Detect which cell encompasses the target text, then output its [x, y] center coordinate. 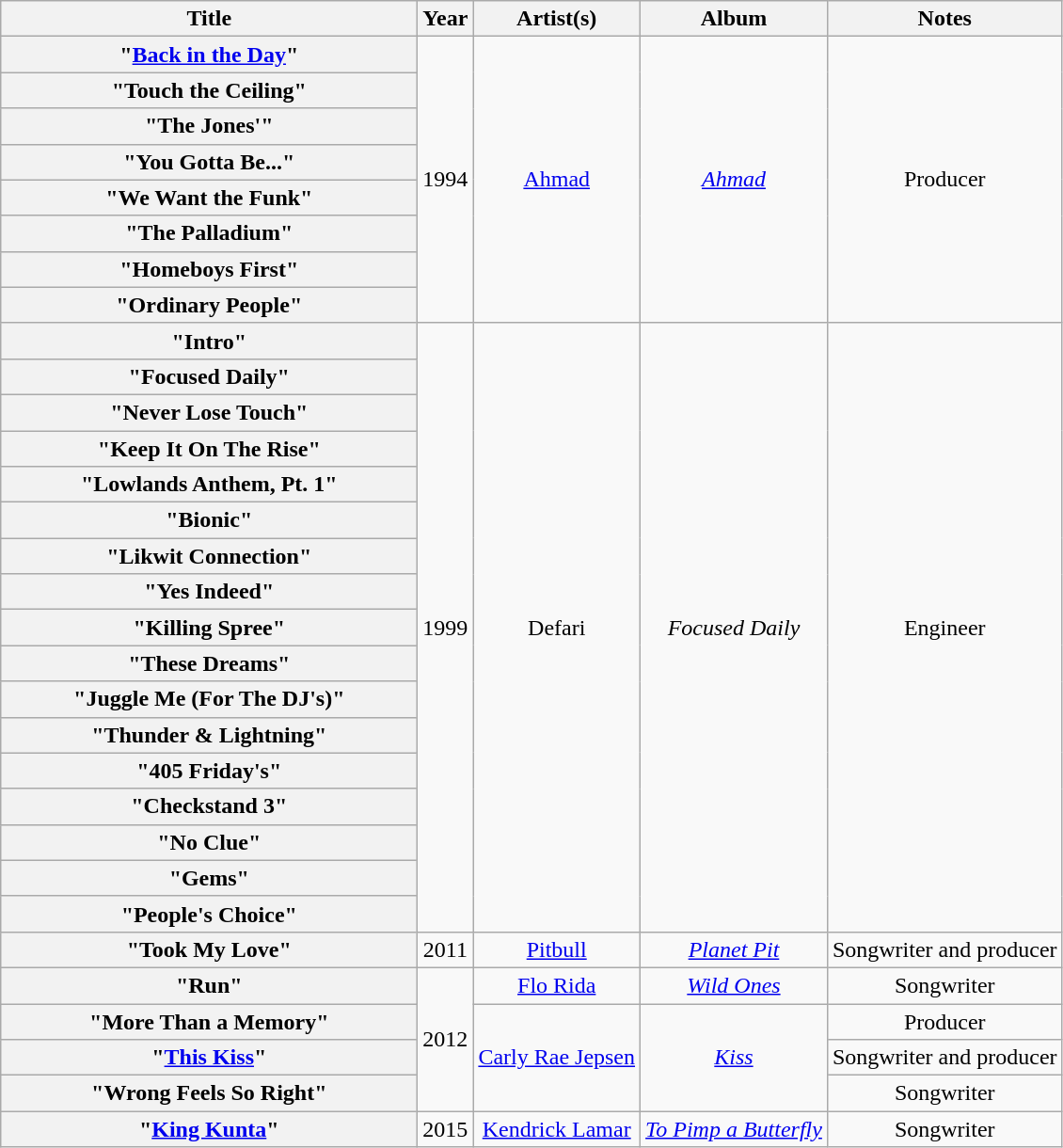
"Focused Daily" [209, 376]
1999 [446, 627]
"Back in the Day" [209, 55]
Focused Daily [734, 627]
"Never Lose Touch" [209, 412]
"Ordinary People" [209, 305]
"We Want the Funk" [209, 198]
"Took My Love" [209, 949]
Engineer [944, 627]
"The Palladium" [209, 233]
"405 Friday's" [209, 771]
Album [734, 19]
1994 [446, 180]
Year [446, 19]
"You Gotta Be..." [209, 162]
"Bionic" [209, 520]
Flo Rida [557, 985]
"Intro" [209, 341]
"Checkstand 3" [209, 806]
"Keep It On The Rise" [209, 449]
"No Clue" [209, 842]
2012 [446, 1039]
"Juggle Me (For The DJ's)" [209, 699]
"Yes Indeed" [209, 592]
Kendrick Lamar [557, 1129]
Artist(s) [557, 19]
"Run" [209, 985]
"Wrong Feels So Right" [209, 1093]
Defari [557, 627]
Carly Rae Jepsen [557, 1057]
"Lowlands Anthem, Pt. 1" [209, 485]
2011 [446, 949]
Wild Ones [734, 985]
"King Kunta" [209, 1129]
2015 [446, 1129]
"People's Choice" [209, 914]
Notes [944, 19]
"Likwit Connection" [209, 556]
"Killing Spree" [209, 628]
Planet Pit [734, 949]
"Gems" [209, 878]
Pitbull [557, 949]
"This Kiss" [209, 1058]
"The Jones'" [209, 126]
"Touch the Ceiling" [209, 90]
To Pimp a Butterfly [734, 1129]
"Thunder & Lightning" [209, 735]
"Homeboys First" [209, 269]
"These Dreams" [209, 663]
Kiss [734, 1057]
"More Than a Memory" [209, 1021]
Title [209, 19]
